Find where the given text appears and provide that cell's center as [X, Y] coordinate. 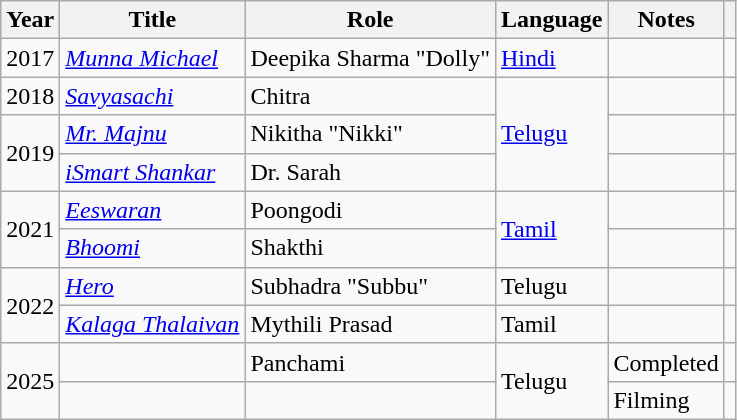
Subhadra "Subbu" [370, 286]
Title [152, 20]
Eeswaran [152, 210]
Mr. Majnu [152, 134]
Munna Michael [152, 58]
2018 [30, 96]
iSmart Shankar [152, 172]
Year [30, 20]
Bhoomi [152, 248]
Nikitha "Nikki" [370, 134]
Role [370, 20]
2025 [30, 381]
Shakthi [370, 248]
2017 [30, 58]
2022 [30, 305]
Deepika Sharma "Dolly" [370, 58]
Language [551, 20]
2021 [30, 229]
2019 [30, 153]
Notes [666, 20]
Savyasachi [152, 96]
Hero [152, 286]
Filming [666, 400]
Poongodi [370, 210]
Kalaga Thalaivan [152, 324]
Mythili Prasad [370, 324]
Dr. Sarah [370, 172]
Hindi [551, 58]
Completed [666, 362]
Chitra [370, 96]
Panchami [370, 362]
